Output the (x, y) coordinate of the center of the cell containing the given text.  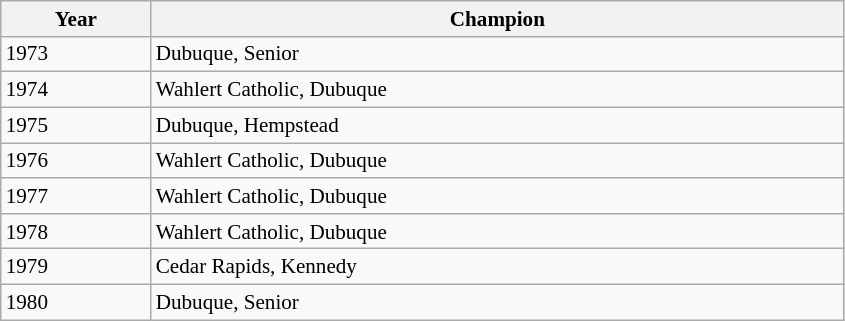
1974 (76, 90)
1973 (76, 54)
1978 (76, 230)
Cedar Rapids, Kennedy (498, 266)
1977 (76, 196)
Dubuque, Hempstead (498, 124)
1980 (76, 302)
1979 (76, 266)
1975 (76, 124)
Year (76, 18)
1976 (76, 160)
Champion (498, 18)
